Capture the cell that displays the provided text and extract its (x, y) central coordinate. 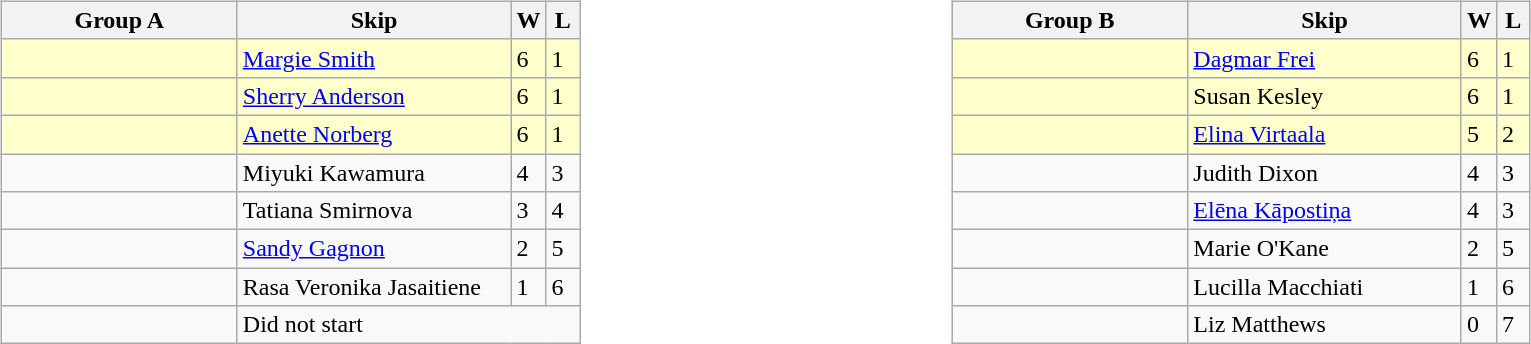
Sherry Anderson (374, 96)
Margie Smith (374, 58)
Group A (119, 20)
Marie O'Kane (1325, 249)
Elina Virtaala (1325, 134)
Anette Norberg (374, 134)
Miyuki Kawamura (374, 173)
0 (1478, 325)
Tatiana Smirnova (374, 211)
Dagmar Frei (1325, 58)
Elēna Kāpostiņa (1325, 211)
Did not start (408, 325)
Rasa Veronika Jasaitiene (374, 287)
Group B (1070, 20)
7 (1513, 325)
Lucilla Macchiati (1325, 287)
Susan Kesley (1325, 96)
Liz Matthews (1325, 325)
Sandy Gagnon (374, 249)
Judith Dixon (1325, 173)
